Return the (X, Y) coordinate for the center point of the cell that contains the specified text.  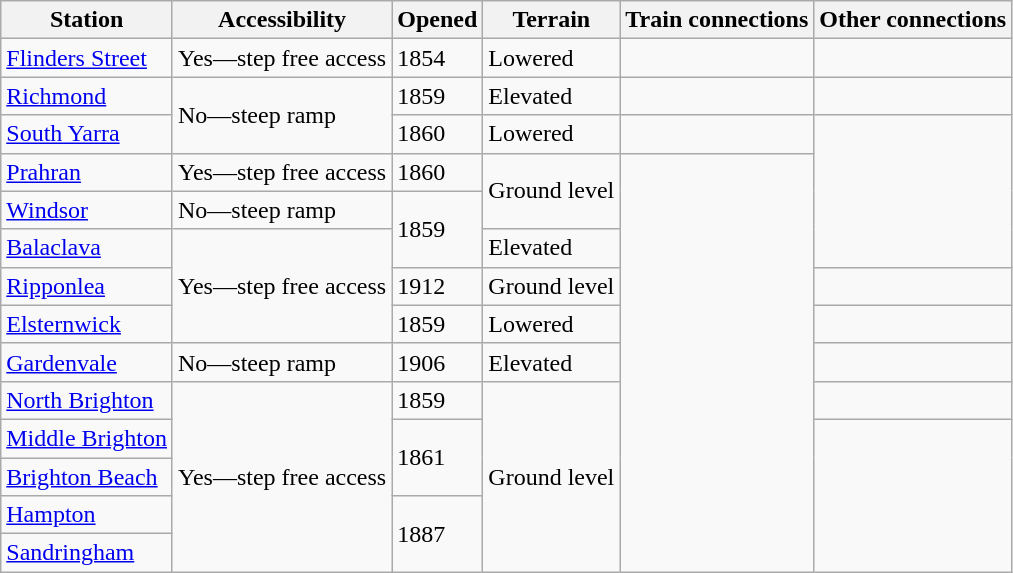
1887 (438, 534)
Train connections (717, 20)
Sandringham (87, 553)
Gardenvale (87, 362)
Other connections (913, 20)
North Brighton (87, 400)
Prahran (87, 172)
Windsor (87, 210)
Richmond (87, 96)
1912 (438, 286)
Station (87, 20)
Opened (438, 20)
Flinders Street (87, 58)
Balaclava (87, 248)
Ripponlea (87, 286)
Middle Brighton (87, 438)
Terrain (552, 20)
1861 (438, 457)
1854 (438, 58)
South Yarra (87, 134)
1906 (438, 362)
Hampton (87, 515)
Brighton Beach (87, 477)
Elsternwick (87, 324)
Accessibility (282, 20)
